Extract the (X, Y) coordinate from the center of the cell holding the provided text.  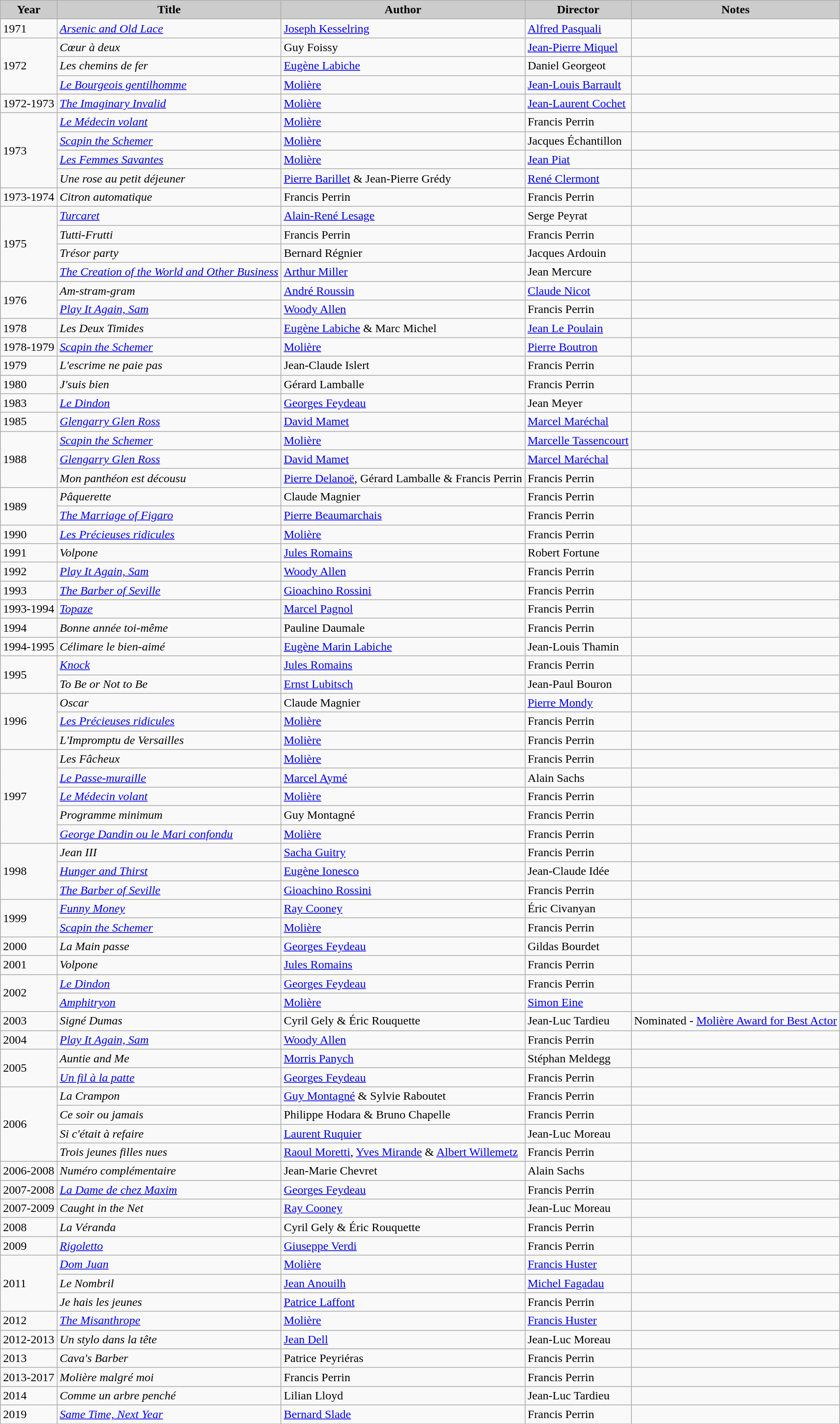
Mon panthéon est décousu (169, 478)
Jean-Marie Chevret (403, 1171)
Robert Fortune (578, 553)
Éric Civanyan (578, 909)
Marcelle Tassencourt (578, 440)
The Imaginary Invalid (169, 103)
Funny Money (169, 909)
Rigoletto (169, 1246)
2008 (29, 1227)
Eugène Labiche (403, 66)
1994-1995 (29, 647)
Turcaret (169, 216)
1978 (29, 328)
Notes (735, 10)
Author (403, 10)
Citron automatique (169, 197)
Sacha Guitry (403, 853)
Jean-Laurent Cochet (578, 103)
Trésor party (169, 253)
Pâquerette (169, 496)
Le Bourgeois gentilhomme (169, 85)
2013-2017 (29, 1377)
Guy Montagné & Sylvie Raboutet (403, 1096)
René Clermont (578, 178)
1996 (29, 721)
2002 (29, 993)
Eugène Marin Labiche (403, 647)
Michel Fagadau (578, 1283)
Gildas Bourdet (578, 946)
Jean Dell (403, 1339)
Pierre Delanoë, Gérard Lamballe & Francis Perrin (403, 478)
Jean-Louis Thamin (578, 647)
Eugène Labiche & Marc Michel (403, 328)
2000 (29, 946)
1976 (29, 300)
La Main passe (169, 946)
Cava's Barber (169, 1358)
1980 (29, 384)
Les Femmes Savantes (169, 159)
Year (29, 10)
1991 (29, 553)
2014 (29, 1395)
Knock (169, 665)
Alfred Pasquali (578, 29)
2004 (29, 1040)
Gérard Lamballe (403, 384)
Am-stram-gram (169, 291)
Daniel Georgeot (578, 66)
La Crampon (169, 1096)
The Creation of the World and Other Business (169, 272)
Joseph Kesselring (403, 29)
Guy Montagné (403, 815)
2006-2008 (29, 1171)
1993-1994 (29, 609)
Célimare le bien-aimé (169, 647)
2006 (29, 1124)
The Marriage of Figaro (169, 515)
Marcel Aymé (403, 777)
1978-1979 (29, 347)
Jean Anouilh (403, 1283)
Programme minimum (169, 815)
Patrice Peyriéras (403, 1358)
1990 (29, 534)
2011 (29, 1283)
Jean Meyer (578, 403)
1994 (29, 628)
L'Impromptu de Versailles (169, 740)
Simon Eine (578, 1002)
1995 (29, 675)
Je hais les jeunes (169, 1302)
Serge Peyrat (578, 216)
George Dandin ou le Mari confondu (169, 834)
The Misanthrope (169, 1321)
Dom Juan (169, 1265)
Ernst Lubitsch (403, 684)
1972 (29, 66)
Nominated - Molière Award for Best Actor (735, 1021)
Auntie and Me (169, 1058)
Comme un arbre penché (169, 1395)
2007-2008 (29, 1190)
1972-1973 (29, 103)
1983 (29, 403)
J'suis bien (169, 384)
1989 (29, 506)
Signé Dumas (169, 1021)
Pauline Daumale (403, 628)
Director (578, 10)
André Roussin (403, 291)
Le Nombril (169, 1283)
Raoul Moretti, Yves Mirande & Albert Willemetz (403, 1152)
Jean-Claude Idée (578, 871)
Philippe Hodara & Bruno Chapelle (403, 1114)
Un stylo dans la tête (169, 1339)
1998 (29, 871)
Amphitryon (169, 1002)
Si c'était à refaire (169, 1133)
Les Deux Timides (169, 328)
Tutti-Frutti (169, 235)
1993 (29, 590)
Pierre Beaumarchais (403, 515)
Title (169, 10)
To Be or Not to Be (169, 684)
2012 (29, 1321)
1992 (29, 572)
Jean-Pierre Miquel (578, 47)
Jean-Paul Bouron (578, 684)
Les chemins de fer (169, 66)
Bonne année toi-même (169, 628)
1988 (29, 459)
L'escrime ne paie pas (169, 366)
Le Passe-muraille (169, 777)
Molière malgré moi (169, 1377)
2007-2009 (29, 1208)
Cœur à deux (169, 47)
Oscar (169, 703)
Laurent Ruquier (403, 1133)
Arthur Miller (403, 272)
Jean III (169, 853)
1979 (29, 366)
Un fil à la patte (169, 1077)
Patrice Laffont (403, 1302)
Bernard Slade (403, 1414)
Lilian Lloyd (403, 1395)
Pierre Barillet & Jean-Pierre Grédy (403, 178)
Eugène Ionesco (403, 871)
1999 (29, 918)
Les Fâcheux (169, 759)
Hunger and Thirst (169, 871)
Morris Panych (403, 1058)
1985 (29, 422)
1997 (29, 796)
2003 (29, 1021)
Jean Le Poulain (578, 328)
Jacques Échantillon (578, 141)
Jean-Louis Barrault (578, 85)
La Véranda (169, 1227)
Pierre Mondy (578, 703)
1973 (29, 150)
Alain-René Lesage (403, 216)
Same Time, Next Year (169, 1414)
Jean Mercure (578, 272)
Jacques Ardouin (578, 253)
Marcel Pagnol (403, 609)
Bernard Régnier (403, 253)
1971 (29, 29)
Une rose au petit déjeuner (169, 178)
2012-2013 (29, 1339)
Jean-Claude Islert (403, 366)
Numéro complémentaire (169, 1171)
2005 (29, 1068)
Stéphan Meldegg (578, 1058)
2001 (29, 965)
1973-1974 (29, 197)
1975 (29, 244)
2009 (29, 1246)
La Dame de chez Maxim (169, 1190)
2019 (29, 1414)
Giuseppe Verdi (403, 1246)
Ce soir ou jamais (169, 1114)
Jean Piat (578, 159)
Pierre Boutron (578, 347)
Trois jeunes filles nues (169, 1152)
Arsenic and Old Lace (169, 29)
Caught in the Net (169, 1208)
Topaze (169, 609)
Guy Foissy (403, 47)
Claude Nicot (578, 291)
2013 (29, 1358)
